Find where the given text appears and provide that cell's center as [X, Y] coordinate. 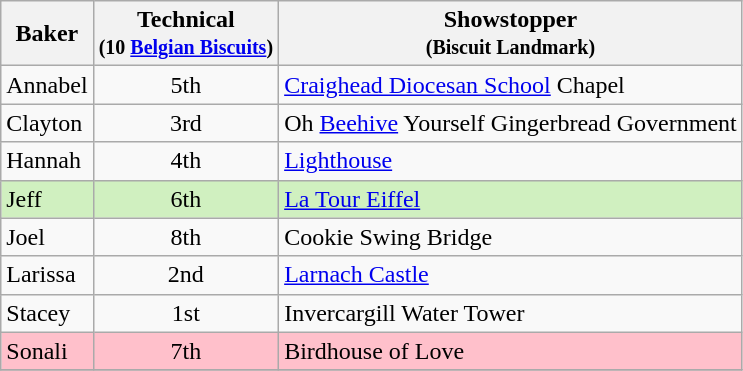
Clayton [47, 123]
6th [186, 199]
Jeff [47, 199]
Birdhouse of Love [511, 351]
Hannah [47, 161]
Joel [47, 237]
Technical(10 Belgian Biscuits) [186, 34]
Craighead Diocesan School Chapel [511, 85]
3rd [186, 123]
5th [186, 85]
2nd [186, 275]
Lighthouse [511, 161]
Sonali [47, 351]
Cookie Swing Bridge [511, 237]
Stacey [47, 313]
Baker [47, 34]
Larissa [47, 275]
Oh Beehive Yourself Gingerbread Government [511, 123]
1st [186, 313]
La Tour Eiffel [511, 199]
7th [186, 351]
Larnach Castle [511, 275]
Annabel [47, 85]
Showstopper(Biscuit Landmark) [511, 34]
Invercargill Water Tower [511, 313]
4th [186, 161]
8th [186, 237]
